Output the [X, Y] coordinate of the center of the cell containing the given text.  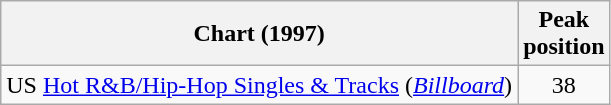
Peakposition [564, 34]
US Hot R&B/Hip-Hop Singles & Tracks (Billboard) [260, 85]
38 [564, 85]
Chart (1997) [260, 34]
